Output the [X, Y] coordinate of the center of the cell containing the given text.  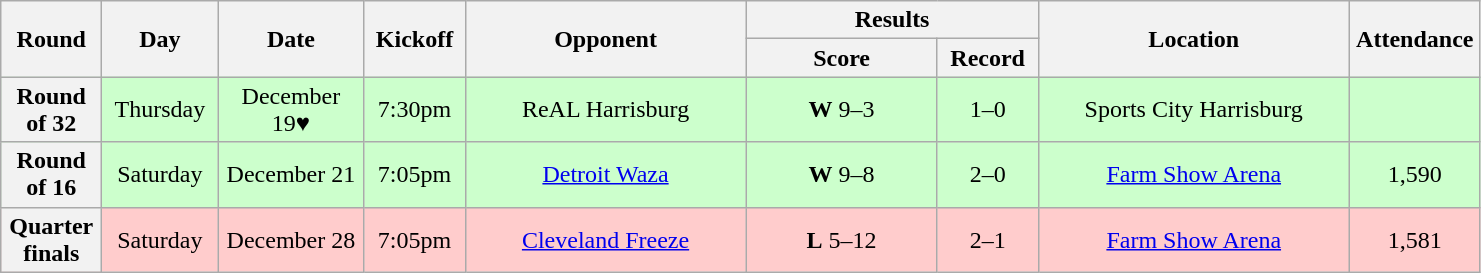
Day [160, 39]
Detroit Waza [606, 174]
7:30pm [414, 110]
1–0 [988, 110]
2–1 [988, 240]
2–0 [988, 174]
Kickoff [414, 39]
Record [988, 58]
L 5–12 [842, 240]
Round of 32 [52, 110]
December 19♥ [291, 110]
December 28 [291, 240]
Sports City Harrisburg [1194, 110]
Location [1194, 39]
Score [842, 58]
W 9–8 [842, 174]
Results [892, 20]
Round of 16 [52, 174]
ReAL Harrisburg [606, 110]
Round [52, 39]
W 9–3 [842, 110]
Cleveland Freeze [606, 240]
1,590 [1414, 174]
1,581 [1414, 240]
December 21 [291, 174]
Quarter finals [52, 240]
Attendance [1414, 39]
Opponent [606, 39]
Thursday [160, 110]
Date [291, 39]
